Return the (x, y) coordinate for the center point of the cell that contains the specified text.  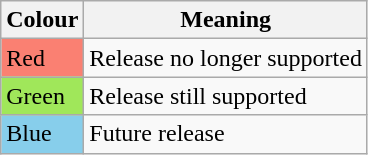
Release still supported (226, 96)
Green (42, 96)
Blue (42, 134)
Meaning (226, 20)
Future release (226, 134)
Colour (42, 20)
Release no longer supported (226, 58)
Red (42, 58)
